Return [x, y] of the center of cell containing provided text 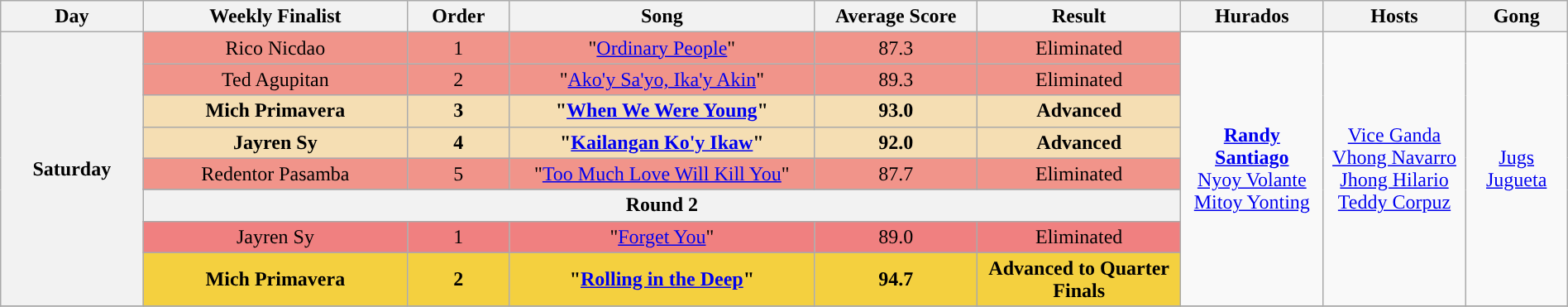
Advanced to Quarter Finals [1079, 280]
Gong [1517, 17]
Order [458, 17]
Song [662, 17]
Vice Ganda Vhong Navarro Jhong Hilario Teddy Corpuz [1394, 170]
3 [458, 111]
94.7 [896, 280]
Result [1079, 17]
"Ordinary People" [662, 48]
93.0 [896, 111]
89.0 [896, 237]
"Too Much Love Will Kill You" [662, 174]
"Forget You" [662, 237]
5 [458, 174]
87.3 [896, 48]
Hurados [1252, 17]
"When We Were Young" [662, 111]
92.0 [896, 142]
4 [458, 142]
"Rolling in the Deep" [662, 280]
"Ako'y Sa'yo, Ika'y Akin" [662, 79]
Redentor Pasamba [275, 174]
Weekly Finalist [275, 17]
"Kailangan Ko'y Ikaw" [662, 142]
Ted Agupitan [275, 79]
89.3 [896, 79]
Day [72, 17]
Round 2 [662, 205]
Jugs Jugueta [1517, 170]
Saturday [72, 170]
Average Score [896, 17]
Rico Nicdao [275, 48]
Randy Santiago Nyoy Volante Mitoy Yonting [1252, 170]
Hosts [1394, 17]
87.7 [896, 174]
